Scan for the cell matching the given text and deliver its [X, Y] coordinate at center. 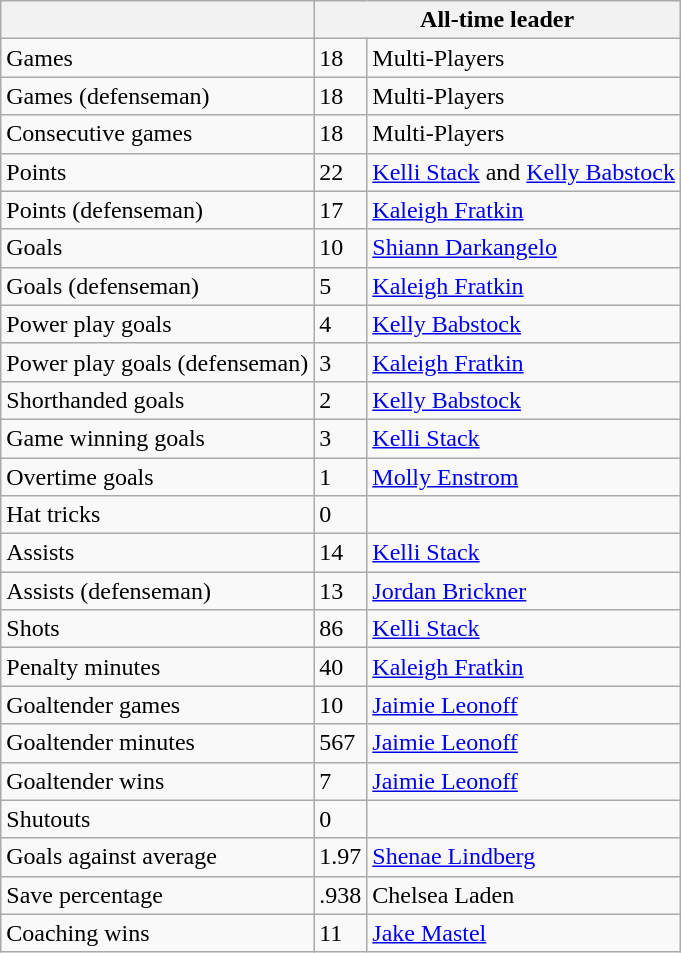
Overtime goals [158, 477]
Game winning goals [158, 438]
Jordan Brickner [524, 591]
Points [158, 172]
Penalty minutes [158, 667]
Hat tricks [158, 515]
2 [340, 400]
22 [340, 172]
Goals (defenseman) [158, 286]
Shiann Darkangelo [524, 248]
Games (defenseman) [158, 96]
86 [340, 629]
Kelli Stack and Kelly Babstock [524, 172]
1.97 [340, 857]
Shots [158, 629]
13 [340, 591]
Goaltender wins [158, 781]
Coaching wins [158, 933]
7 [340, 781]
40 [340, 667]
Shorthanded goals [158, 400]
1 [340, 477]
14 [340, 553]
Save percentage [158, 895]
Assists [158, 553]
Goaltender minutes [158, 743]
4 [340, 324]
Jake Mastel [524, 933]
Goals [158, 248]
Consecutive games [158, 134]
Power play goals (defenseman) [158, 362]
17 [340, 210]
Assists (defenseman) [158, 591]
.938 [340, 895]
Games [158, 58]
Goaltender games [158, 705]
Power play goals [158, 324]
Points (defenseman) [158, 210]
11 [340, 933]
Shutouts [158, 819]
567 [340, 743]
Chelsea Laden [524, 895]
All-time leader [498, 20]
Molly Enstrom [524, 477]
5 [340, 286]
Shenae Lindberg [524, 857]
Goals against average [158, 857]
